Locate the cell with the specified text and output its (X, Y) center coordinate. 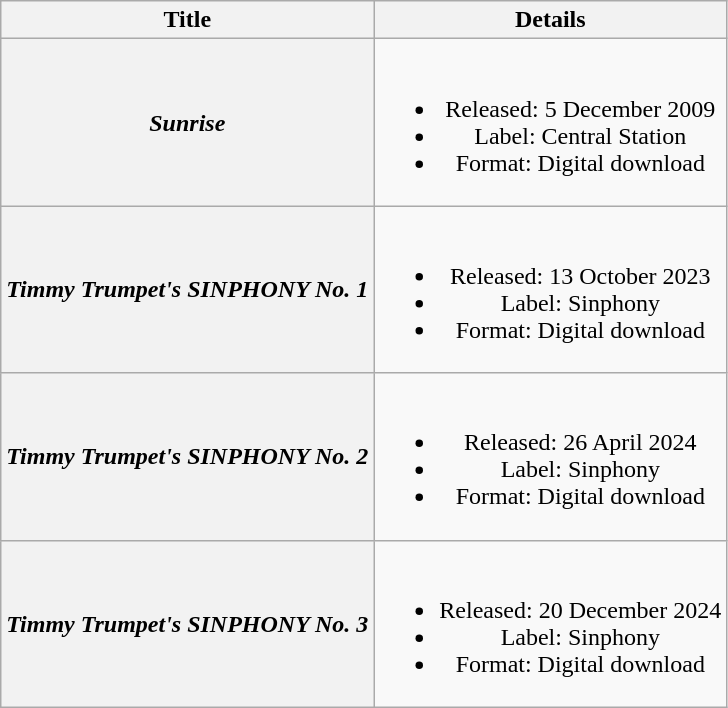
Released: 20 December 2024Label: SinphonyFormat: Digital download (550, 624)
Timmy Trumpet's SINPHONY No. 3 (188, 624)
Timmy Trumpet's SINPHONY No. 2 (188, 456)
Title (188, 20)
Sunrise (188, 122)
Timmy Trumpet's SINPHONY No. 1 (188, 290)
Released: 26 April 2024Label: SinphonyFormat: Digital download (550, 456)
Details (550, 20)
Released: 5 December 2009Label: Central StationFormat: Digital download (550, 122)
Released: 13 October 2023Label: SinphonyFormat: Digital download (550, 290)
